Identify which cell holds the provided text, then report its [x, y] central coordinate. 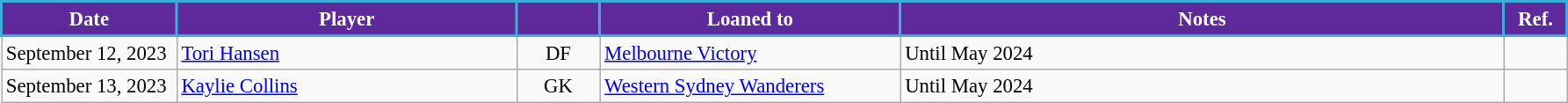
Tori Hansen [346, 53]
Kaylie Collins [346, 86]
Melbourne Victory [750, 53]
GK [559, 86]
Loaned to [750, 19]
Date [90, 19]
Player [346, 19]
Western Sydney Wanderers [750, 86]
Ref. [1535, 19]
DF [559, 53]
Notes [1202, 19]
September 12, 2023 [90, 53]
September 13, 2023 [90, 86]
